Output the (X, Y) coordinate of the center of the cell containing the given text.  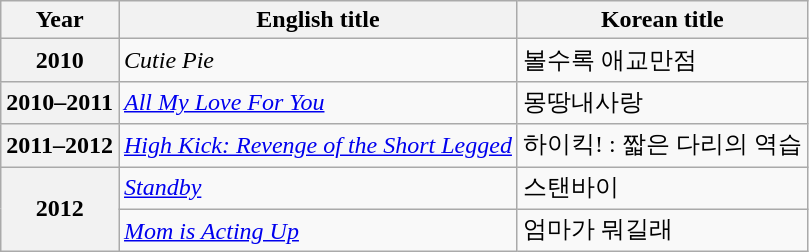
2010 (60, 60)
몽땅내사랑 (662, 102)
English title (318, 20)
스탠바이 (662, 188)
Mom is Acting Up (318, 230)
Cutie Pie (318, 60)
High Kick: Revenge of the Short Legged (318, 146)
엄마가 뭐길래 (662, 230)
Year (60, 20)
Korean title (662, 20)
볼수록 애교만점 (662, 60)
2012 (60, 208)
2011–2012 (60, 146)
하이킥! : 짧은 다리의 역습 (662, 146)
Standby (318, 188)
All My Love For You (318, 102)
2010–2011 (60, 102)
